Find where the given text appears and provide that cell's center as [x, y] coordinate. 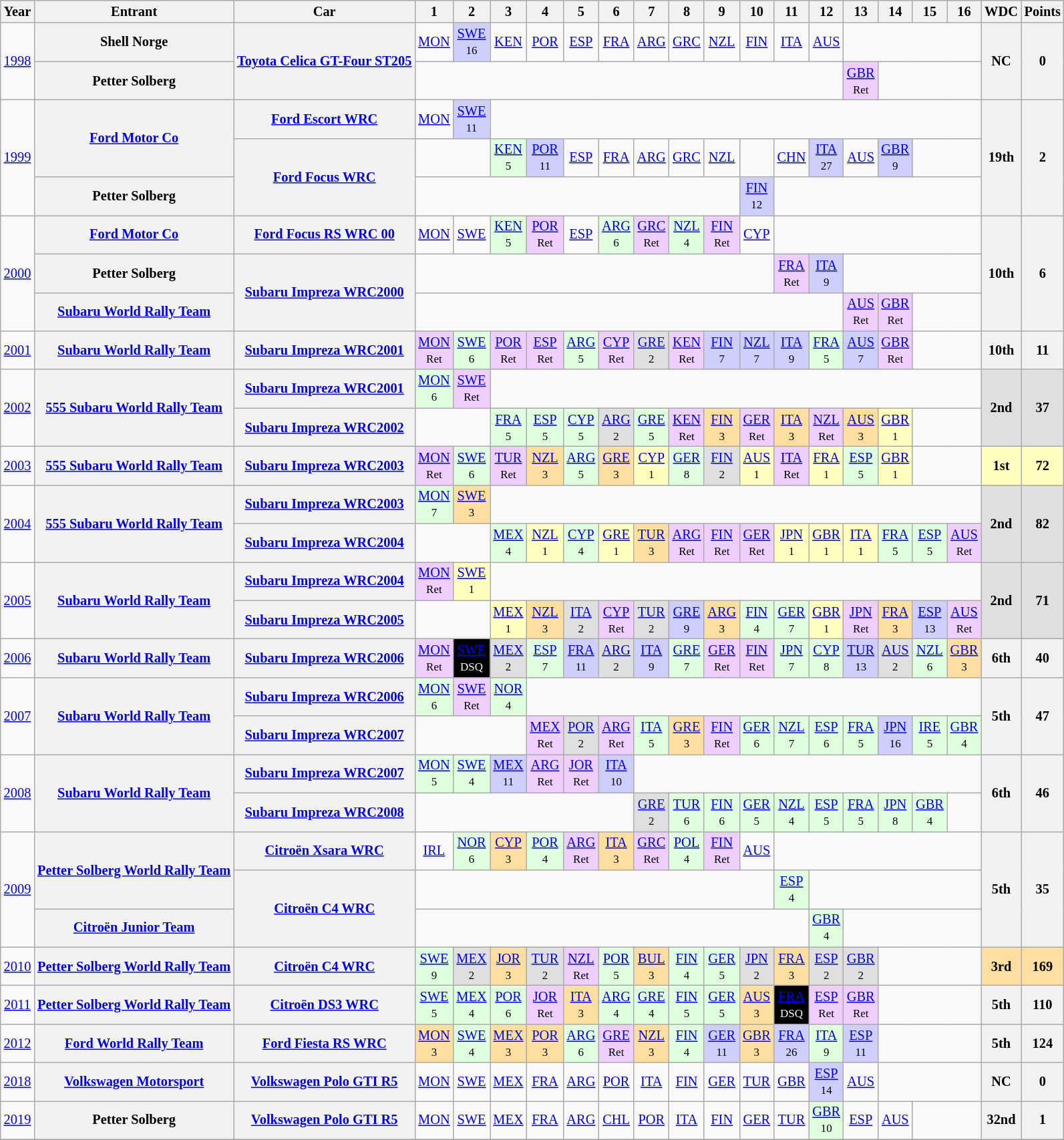
IRL [434, 851]
AUS1 [757, 465]
KEN [509, 42]
CHL [616, 1120]
MEX1 [509, 620]
NOR4 [509, 697]
Volkswagen Motorsport [134, 1082]
IRE5 [930, 735]
2006 [17, 658]
Shell Norge [134, 42]
POR6 [509, 1004]
Ford Focus WRC [325, 176]
2008 [17, 792]
2004 [17, 524]
NOR6 [472, 851]
1999 [17, 158]
GRERet [616, 1043]
NZL6 [930, 658]
1st [1001, 465]
71 [1043, 600]
Citroën Junior Team [134, 928]
2012 [17, 1043]
1998 [17, 61]
Ford Escort WRC [325, 119]
CYP1 [652, 465]
GER6 [757, 735]
SWE16 [472, 42]
13 [861, 11]
ITA27 [826, 158]
ESP2 [826, 966]
POR5 [616, 966]
JPN1 [792, 543]
TURRet [509, 465]
FIN5 [687, 1004]
POR3 [545, 1043]
NZL1 [545, 543]
POR4 [545, 851]
FRADSQ [792, 1004]
Subaru Impreza WRC2000 [325, 293]
SWE9 [434, 966]
ESP11 [861, 1043]
2019 [17, 1120]
CYP4 [581, 543]
46 [1043, 792]
GRE4 [652, 1004]
JPN2 [757, 966]
SWEDSQ [472, 658]
FRA26 [792, 1043]
2002 [17, 407]
JPNRet [861, 620]
2011 [17, 1004]
Subaru Impreza WRC2002 [325, 427]
12 [826, 11]
POR2 [581, 735]
Ford Focus RS WRC 00 [325, 234]
FRARet [792, 273]
47 [1043, 716]
2000 [17, 272]
GBR10 [826, 1120]
MON7 [434, 504]
15 [930, 11]
2018 [17, 1082]
Ford Fiesta RS WRC [325, 1043]
MEXRet [545, 735]
GRE9 [687, 620]
TUR6 [687, 812]
MON3 [434, 1043]
GER11 [721, 1043]
FRA1 [826, 465]
SWE1 [472, 581]
ITA1 [861, 543]
ITA2 [581, 620]
ITA10 [616, 773]
124 [1043, 1043]
2001 [17, 350]
CHN [792, 158]
37 [1043, 407]
82 [1043, 524]
POR11 [545, 158]
2003 [17, 465]
FIN6 [721, 812]
JPN7 [792, 658]
Entrant [134, 11]
2010 [17, 966]
FIN7 [721, 350]
35 [1043, 890]
Citroën DS3 WRC [325, 1004]
BUL3 [652, 966]
Subaru Impreza WRC2008 [325, 812]
32nd [1001, 1120]
8 [687, 11]
TUR3 [652, 543]
FIN2 [721, 465]
Subaru Impreza WRC2005 [325, 620]
ITA5 [652, 735]
ESP4 [792, 889]
JPN16 [896, 735]
ARG4 [616, 1004]
GER7 [792, 620]
7 [652, 11]
16 [964, 11]
MON5 [434, 773]
169 [1043, 966]
CYP8 [826, 658]
CYP3 [509, 851]
3 [509, 11]
Points [1043, 11]
2009 [17, 890]
40 [1043, 658]
72 [1043, 465]
FIN12 [757, 196]
SWE5 [434, 1004]
WDC [1001, 11]
3rd [1001, 966]
ESP6 [826, 735]
GRE1 [616, 543]
JPN8 [896, 812]
ITARet [792, 465]
110 [1043, 1004]
9 [721, 11]
14 [896, 11]
CYP5 [581, 427]
GBR [792, 1082]
MEX11 [509, 773]
GRE7 [687, 658]
GER8 [687, 465]
POL4 [687, 851]
CYP [757, 234]
2005 [17, 600]
Year [17, 11]
JOR3 [509, 966]
FIN3 [721, 427]
Toyota Celica GT-Four ST205 [325, 61]
AUS2 [896, 658]
19th [1001, 158]
ESP13 [930, 620]
GBR2 [861, 966]
ARG3 [721, 620]
10 [757, 11]
GRE5 [652, 427]
GBR9 [896, 158]
ESP14 [826, 1082]
AUS7 [861, 350]
2007 [17, 716]
SWE3 [472, 504]
4 [545, 11]
Ford World Rally Team [134, 1043]
TUR13 [861, 658]
SWE11 [472, 119]
ESP7 [545, 658]
5 [581, 11]
Car [325, 11]
Citroën Xsara WRC [325, 851]
MEX3 [509, 1043]
FRA11 [581, 658]
